Return [x, y] of the center of cell containing provided text 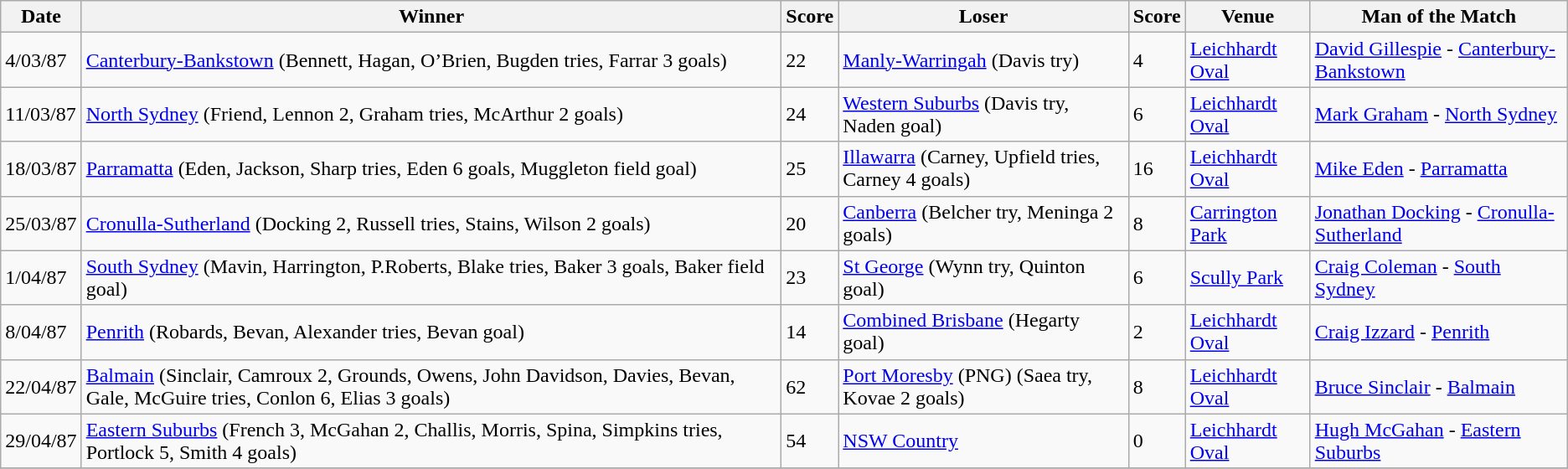
Penrith (Robards, Bevan, Alexander tries, Bevan goal) [431, 332]
25 [810, 169]
Date [41, 17]
29/04/87 [41, 441]
Parramatta (Eden, Jackson, Sharp tries, Eden 6 goals, Muggleton field goal) [431, 169]
Manly-Warringah (Davis try) [983, 60]
Scully Park [1248, 278]
North Sydney (Friend, Lennon 2, Graham tries, McArthur 2 goals) [431, 114]
23 [810, 278]
25/03/87 [41, 223]
8/04/87 [41, 332]
Bruce Sinclair - Balmain [1439, 387]
4 [1157, 60]
Canberra (Belcher try, Meninga 2 goals) [983, 223]
22 [810, 60]
South Sydney (Mavin, Harrington, P.Roberts, Blake tries, Baker 3 goals, Baker field goal) [431, 278]
1/04/87 [41, 278]
22/04/87 [41, 387]
14 [810, 332]
Combined Brisbane (Hegarty goal) [983, 332]
Mike Eden - Parramatta [1439, 169]
18/03/87 [41, 169]
Illawarra (Carney, Upfield tries, Carney 4 goals) [983, 169]
Carrington Park [1248, 223]
NSW Country [983, 441]
Craig Coleman - South Sydney [1439, 278]
Cronulla-Sutherland (Docking 2, Russell tries, Stains, Wilson 2 goals) [431, 223]
Canterbury-Bankstown (Bennett, Hagan, O’Brien, Bugden tries, Farrar 3 goals) [431, 60]
16 [1157, 169]
Winner [431, 17]
Mark Graham - North Sydney [1439, 114]
0 [1157, 441]
Man of the Match [1439, 17]
Jonathan Docking - Cronulla-Sutherland [1439, 223]
20 [810, 223]
54 [810, 441]
62 [810, 387]
Western Suburbs (Davis try, Naden goal) [983, 114]
David Gillespie - Canterbury-Bankstown [1439, 60]
24 [810, 114]
Balmain (Sinclair, Camroux 2, Grounds, Owens, John Davidson, Davies, Bevan, Gale, McGuire tries, Conlon 6, Elias 3 goals) [431, 387]
2 [1157, 332]
Eastern Suburbs (French 3, McGahan 2, Challis, Morris, Spina, Simpkins tries, Portlock 5, Smith 4 goals) [431, 441]
Loser [983, 17]
4/03/87 [41, 60]
Port Moresby (PNG) (Saea try, Kovae 2 goals) [983, 387]
11/03/87 [41, 114]
Hugh McGahan - Eastern Suburbs [1439, 441]
Craig Izzard - Penrith [1439, 332]
St George (Wynn try, Quinton goal) [983, 278]
Venue [1248, 17]
